Return (X, Y) of the center of cell containing provided text 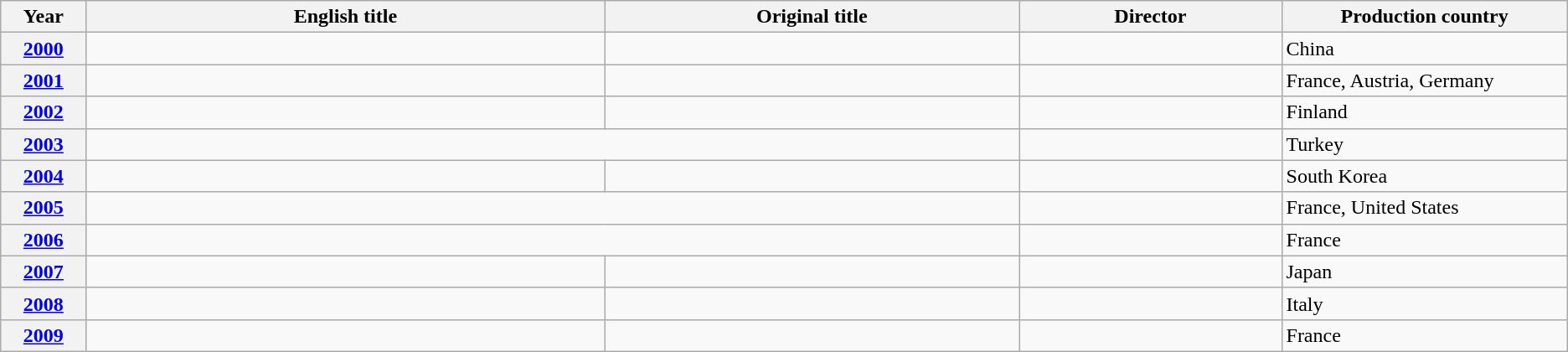
Italy (1424, 303)
Year (44, 17)
2009 (44, 335)
Japan (1424, 272)
2002 (44, 112)
2006 (44, 240)
2004 (44, 176)
2003 (44, 144)
Director (1151, 17)
Turkey (1424, 144)
France, United States (1424, 208)
2007 (44, 272)
2008 (44, 303)
2000 (44, 49)
English title (345, 17)
Finland (1424, 112)
Production country (1424, 17)
France, Austria, Germany (1424, 80)
Original title (812, 17)
2001 (44, 80)
China (1424, 49)
South Korea (1424, 176)
2005 (44, 208)
